Locate the cell with the specified text and output its (X, Y) center coordinate. 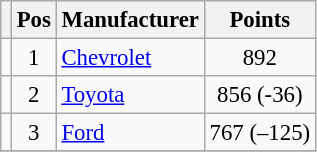
767 (–125) (260, 133)
3 (34, 133)
Manufacturer (130, 20)
Toyota (130, 95)
856 (-36) (260, 95)
Chevrolet (130, 58)
Pos (34, 20)
892 (260, 58)
Ford (130, 133)
1 (34, 58)
Points (260, 20)
2 (34, 95)
